For the text-containing cell, return its midpoint in (x, y) coordinate format. 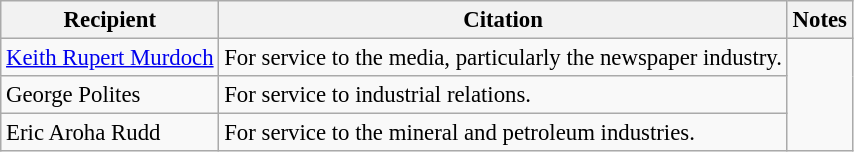
For service to the media, particularly the newspaper industry. (503, 58)
Recipient (110, 20)
For service to industrial relations. (503, 95)
George Polites (110, 95)
For service to the mineral and petroleum industries. (503, 133)
Notes (820, 20)
Eric Aroha Rudd (110, 133)
Citation (503, 20)
Keith Rupert Murdoch (110, 58)
